Provide the [X, Y] coordinate of the cell's center where the given text is located.  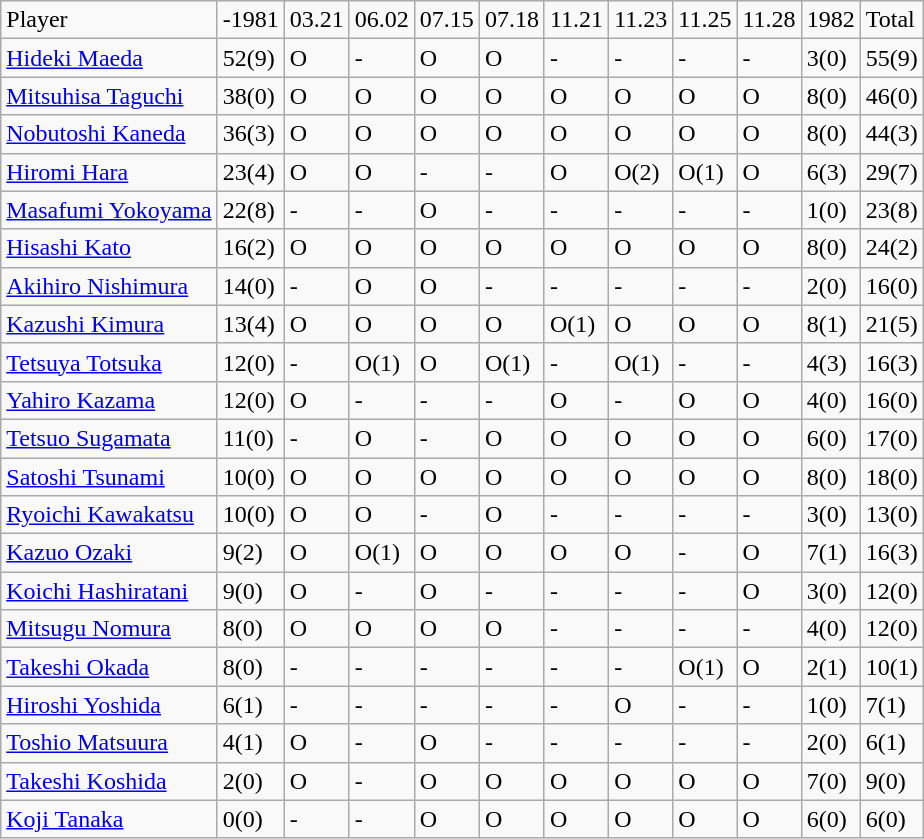
Mitsuhisa Taguchi [109, 96]
07.18 [512, 20]
23(8) [892, 210]
17(0) [892, 438]
16(2) [250, 248]
13(0) [892, 515]
06.02 [382, 20]
Koichi Hashiratani [109, 591]
24(2) [892, 248]
Hiroshi Yoshida [109, 705]
Tetsuo Sugamata [109, 438]
O(2) [641, 172]
21(5) [892, 324]
Player [109, 20]
36(3) [250, 134]
10(1) [892, 667]
11.25 [705, 20]
4(1) [250, 743]
46(0) [892, 96]
Kazushi Kimura [109, 324]
0(0) [250, 819]
Takeshi Koshida [109, 781]
Tetsuya Totsuka [109, 362]
Total [892, 20]
44(3) [892, 134]
Hideki Maeda [109, 58]
03.21 [316, 20]
Satoshi Tsunami [109, 477]
Nobutoshi Kaneda [109, 134]
-1981 [250, 20]
18(0) [892, 477]
22(8) [250, 210]
11.28 [769, 20]
11.21 [576, 20]
38(0) [250, 96]
14(0) [250, 286]
8(1) [830, 324]
Masafumi Yokoyama [109, 210]
7(0) [830, 781]
2(1) [830, 667]
Hiromi Hara [109, 172]
11(0) [250, 438]
55(9) [892, 58]
Akihiro Nishimura [109, 286]
23(4) [250, 172]
Toshio Matsuura [109, 743]
Yahiro Kazama [109, 400]
29(7) [892, 172]
6(3) [830, 172]
Koji Tanaka [109, 819]
9(2) [250, 553]
Ryoichi Kawakatsu [109, 515]
11.23 [641, 20]
1982 [830, 20]
13(4) [250, 324]
Mitsugu Nomura [109, 629]
Takeshi Okada [109, 667]
52(9) [250, 58]
Hisashi Kato [109, 248]
Kazuo Ozaki [109, 553]
4(3) [830, 362]
07.15 [446, 20]
